Return the (X, Y) coordinate for the center point of the cell that contains the specified text.  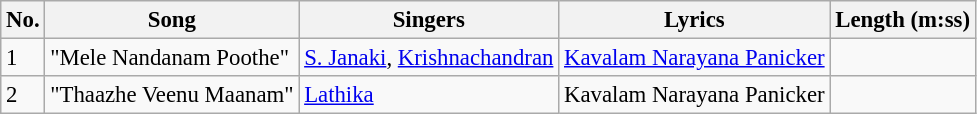
Lathika (429, 95)
"Mele Nandanam Poothe" (172, 58)
2 (23, 95)
Length (m:ss) (902, 20)
"Thaazhe Veenu Maanam" (172, 95)
1 (23, 58)
Song (172, 20)
Lyrics (694, 20)
Singers (429, 20)
S. Janaki, Krishnachandran (429, 58)
No. (23, 20)
